Find where the given text appears and provide that cell's center as (X, Y) coordinate. 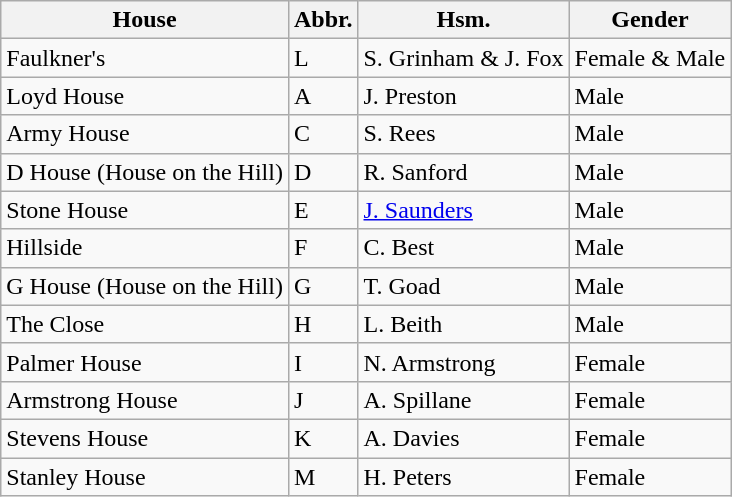
Stone House (145, 210)
The Close (145, 324)
A (323, 96)
Faulkner's (145, 58)
H. Peters (464, 477)
T. Goad (464, 286)
Army House (145, 134)
N. Armstrong (464, 362)
Gender (650, 20)
Armstrong House (145, 400)
J (323, 400)
H (323, 324)
Hsm. (464, 20)
Loyd House (145, 96)
M (323, 477)
Hillside (145, 248)
House (145, 20)
R. Sanford (464, 172)
Stevens House (145, 438)
Stanley House (145, 477)
L (323, 58)
D House (House on the Hill) (145, 172)
J. Preston (464, 96)
G House (House on the Hill) (145, 286)
C (323, 134)
A. Davies (464, 438)
E (323, 210)
K (323, 438)
S. Grinham & J. Fox (464, 58)
A. Spillane (464, 400)
G (323, 286)
Female & Male (650, 58)
D (323, 172)
S. Rees (464, 134)
F (323, 248)
Palmer House (145, 362)
Abbr. (323, 20)
L. Beith (464, 324)
J. Saunders (464, 210)
I (323, 362)
C. Best (464, 248)
